Detect which cell encompasses the target text, then output its (x, y) center coordinate. 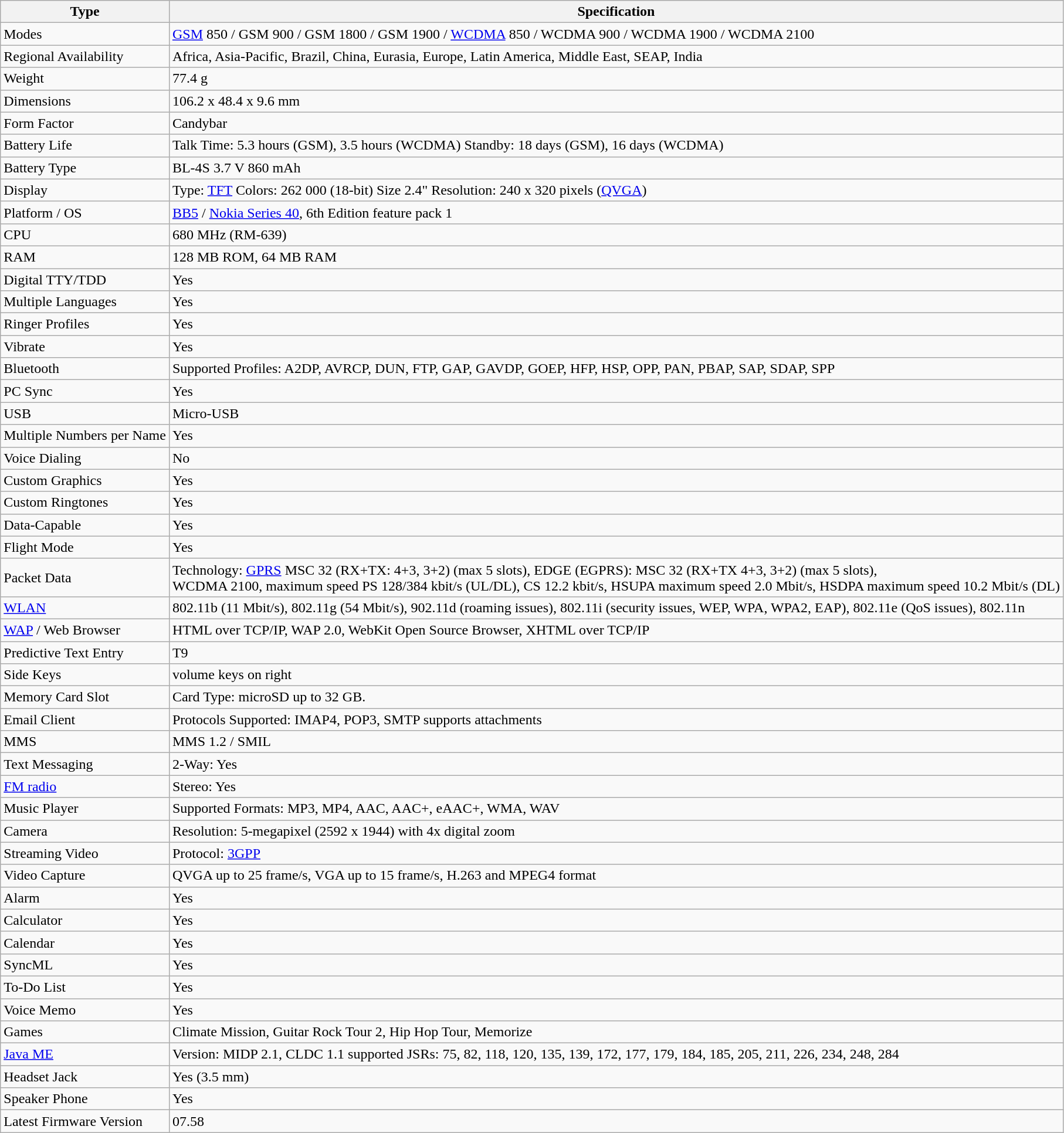
Type: TFT Colors: 262 000 (18-bit) Size 2.4" Resolution: 240 x 320 pixels (QVGA) (616, 190)
Custom Ringtones (85, 503)
volume keys on right (616, 675)
Voice Memo (85, 1009)
Side Keys (85, 675)
Type (85, 12)
Platform / OS (85, 212)
Digital TTY/TDD (85, 280)
HTML over TCP/IP, WAP 2.0, WebKit Open Source Browser, XHTML over TCP/IP (616, 630)
Supported Profiles: A2DP, AVRCP, DUN, FTP, GAP, GAVDP, GOEP, HFP, HSP, OPP, PAN, PBAP, SAP, SDAP, SPP (616, 369)
Vibrate (85, 347)
Candybar (616, 123)
Talk Time: 5.3 hours (GSM), 3.5 hours (WCDMA) Standby: 18 days (GSM), 16 days (WCDMA) (616, 145)
Java ME (85, 1054)
MMS 1.2 / SMIL (616, 742)
Headset Jack (85, 1077)
Games (85, 1032)
RAM (85, 257)
Protocols Supported: IMAP4, POP3, SMTP supports attachments (616, 720)
Memory Card Slot (85, 697)
Packet Data (85, 577)
07.58 (616, 1121)
Predictive Text Entry (85, 653)
Supported Formats: MP3, MP4, AAC, AAC+, eAAC+, WMA, WAV (616, 809)
FM radio (85, 786)
Battery Life (85, 145)
USB (85, 413)
Version: MIDP 2.1, CLDC 1.1 supported JSRs: 75, 82, 118, 120, 135, 139, 172, 177, 179, 184, 185, 205, 211, 226, 234, 248, 284 (616, 1054)
Flight Mode (85, 547)
Africa, Asia-Pacific, Brazil, China, Eurasia, Europe, Latin America, Middle East, SEAP, India (616, 56)
CPU (85, 235)
802.11b (11 Mbit/s), 802.11g (54 Mbit/s), 902.11d (roaming issues), 802.11i (security issues, WEP, WPA, WPA2, EAP), 802.11e (QoS issues), 802.11n (616, 608)
Text Messaging (85, 764)
WAP / Web Browser (85, 630)
Speaker Phone (85, 1099)
Resolution: 5-megapixel (2592 x 1944) with 4x digital zoom (616, 831)
2-Way: Yes (616, 764)
T9 (616, 653)
Dimensions (85, 101)
GSM 850 / GSM 900 / GSM 1800 / GSM 1900 / WCDMA 850 / WCDMA 900 / WCDMA 1900 / WCDMA 2100 (616, 34)
Music Player (85, 809)
Custom Graphics (85, 480)
Regional Availability (85, 56)
Data-Capable (85, 525)
Calendar (85, 942)
Voice Dialing (85, 458)
Modes (85, 34)
SyncML (85, 965)
To-Do List (85, 987)
Battery Type (85, 168)
Alarm (85, 898)
Calculator (85, 920)
Specification (616, 12)
WLAN (85, 608)
106.2 x 48.4 x 9.6 mm (616, 101)
Protocol: 3GPP (616, 853)
Card Type: microSD up to 32 GB. (616, 697)
No (616, 458)
Streaming Video (85, 853)
128 MB ROM, 64 MB RAM (616, 257)
Multiple Languages (85, 302)
PC Sync (85, 391)
Yes (3.5 mm) (616, 1077)
Multiple Numbers per Name (85, 436)
Bluetooth (85, 369)
Form Factor (85, 123)
680 MHz (RM-639) (616, 235)
77.4 g (616, 79)
MMS (85, 742)
Email Client (85, 720)
QVGA up to 25 frame/s, VGA up to 15 frame/s, H.263 and MPEG4 format (616, 876)
Stereo: Yes (616, 786)
Ringer Profiles (85, 324)
Climate Mission, Guitar Rock Tour 2, Hip Hop Tour, Memorize (616, 1032)
BL-4S 3.7 V 860 mAh (616, 168)
Camera (85, 831)
BB5 / Nokia Series 40, 6th Edition feature pack 1 (616, 212)
Video Capture (85, 876)
Latest Firmware Version (85, 1121)
Display (85, 190)
Micro-USB (616, 413)
Weight (85, 79)
